Locate the cell with the specified text and output its (X, Y) center coordinate. 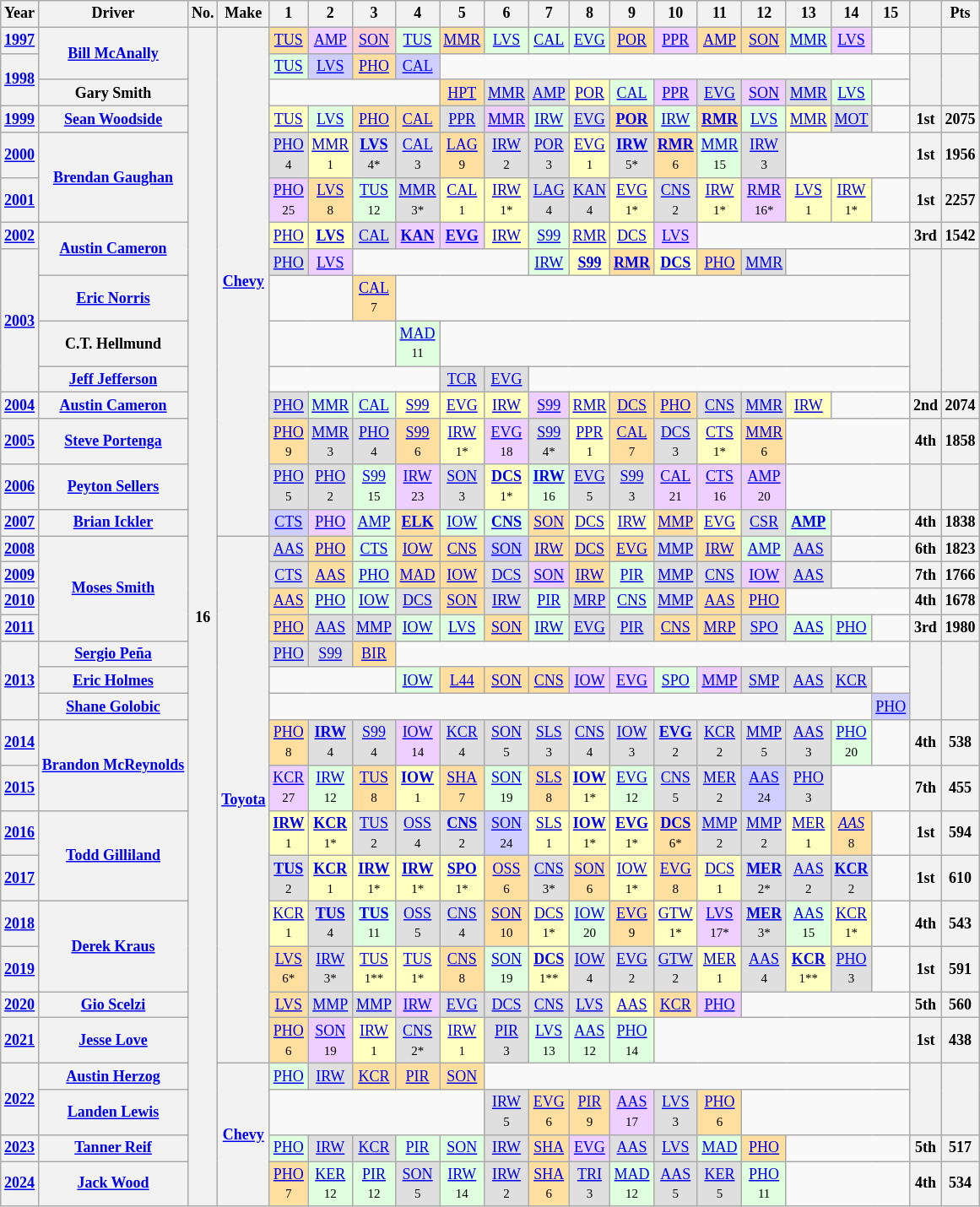
IRW 1* (463, 441)
DCS 3 (675, 441)
AAS2 (809, 879)
IRW3* (331, 969)
CTS 1* (719, 441)
1542 (961, 236)
S994 (375, 743)
TUS4 (331, 923)
2074 (961, 405)
Todd Gilliland (113, 856)
SLS8 (549, 788)
MMR 6 (765, 441)
KER5 (719, 1184)
IOW14 (417, 743)
Brandon McReynolds (113, 765)
2017 (20, 879)
SLS3 (549, 743)
KCR1** (809, 969)
SON10 (506, 923)
IRW5 (506, 1112)
SHA7 (463, 788)
Austin Herzog (113, 1077)
Bill McAnally (113, 53)
Jack Wood (113, 1184)
6th (926, 549)
PHO20 (851, 743)
TUS8 (375, 788)
2075 (961, 118)
SON24 (506, 833)
2nd (926, 405)
LVS3 (675, 1112)
1999 (20, 118)
MAD11 (417, 344)
KER12 (331, 1184)
Derek Kraus (113, 945)
AAS24 (765, 788)
HPT (463, 93)
EVG 18 (506, 441)
Make (243, 14)
SPO1* (463, 879)
PIR3 (506, 1041)
Toyota (243, 798)
C.T. Hellmund (113, 344)
538 (961, 743)
Sergio Peña (113, 653)
SON 3 (463, 487)
LAG4 (549, 200)
MMR1 (331, 155)
1823 (961, 549)
CNS3* (549, 879)
TUS11 (375, 923)
CNS5 (675, 788)
PPR1 (589, 441)
PIR9 (589, 1112)
IRW5* (632, 155)
AAS12 (589, 1041)
2006 (20, 487)
IOW20 (589, 923)
RMR6 (675, 155)
S996 (417, 441)
2018 (20, 923)
PIR12 (375, 1184)
1998 (20, 79)
MMR3* (417, 200)
OSS5 (417, 923)
SHA6 (549, 1184)
KAN4 (589, 200)
1838 (961, 522)
Shane Golobic (113, 707)
14 (851, 14)
MAD12 (632, 1184)
LVS1 (809, 200)
Jesse Love (113, 1041)
EVG1 (589, 155)
11 (719, 14)
2013 (20, 680)
KCR4 (463, 743)
IRW 23 (417, 487)
OSS4 (417, 833)
AAS17 (632, 1112)
2257 (961, 200)
MER2 (719, 788)
10 (675, 14)
Eric Holmes (113, 680)
IRW12 (331, 788)
No. (203, 14)
Brendan Gaughan (113, 177)
RMR16* (765, 200)
IRW4 (331, 743)
2002 (20, 236)
Tanner Reif (113, 1148)
2023 (20, 1148)
PHO11 (765, 1184)
IOW1 (417, 788)
AAS4 (765, 969)
560 (961, 1004)
KAN (417, 236)
9 (632, 14)
GTW1* (675, 923)
Sean Woodside (113, 118)
IRW3 (765, 155)
PHO14 (632, 1041)
2022 (20, 1099)
PHO7 (289, 1184)
OSS6 (506, 879)
DCS1* (549, 923)
MMR15 (719, 155)
Brian Ickler (113, 522)
Jeff Jefferson (113, 380)
2014 (20, 743)
7 (549, 14)
1980 (961, 628)
2004 (20, 405)
1858 (961, 441)
534 (961, 1184)
2009 (20, 576)
2003 (20, 321)
2001 (20, 200)
CSR (765, 522)
SON6 (589, 879)
2020 (20, 1004)
DCS6* (675, 833)
EVG8 (675, 879)
IOW4 (589, 969)
2015 (20, 788)
L44 (463, 680)
AAS8 (851, 833)
Gary Smith (113, 93)
LVS4* (375, 155)
PHO25 (289, 200)
Pts (961, 14)
Driver (113, 14)
AAS5 (675, 1184)
POR3 (549, 155)
CAL1 (463, 200)
CNS8 (463, 969)
Eric Norris (113, 298)
610 (961, 879)
Moses Smith (113, 587)
2010 (20, 601)
TUS1** (375, 969)
MOT (851, 118)
594 (961, 833)
591 (961, 969)
S994* (549, 441)
CAL 21 (675, 487)
BIR (375, 653)
SHA (549, 1148)
6 (506, 14)
438 (961, 1041)
SLS1 (549, 833)
AMP 20 (765, 487)
3 (375, 14)
IRW 16 (549, 487)
2011 (20, 628)
Peyton Sellers (113, 487)
2005 (20, 441)
455 (961, 788)
MMP5 (765, 743)
Year (20, 14)
LAG9 (463, 155)
IRW14 (463, 1184)
MER2* (765, 879)
Landen Lewis (113, 1112)
GTW2 (675, 969)
1956 (961, 155)
1766 (961, 576)
2024 (20, 1184)
2008 (20, 549)
KCR27 (289, 788)
2016 (20, 833)
DCS1 (719, 879)
2007 (20, 522)
2021 (20, 1041)
517 (961, 1148)
12 (765, 14)
Steve Portenga (113, 441)
PHO 5 (289, 487)
LVS6* (289, 969)
1 (289, 14)
PHO9 (289, 441)
MER3* (765, 923)
TUS1* (417, 969)
SMP (765, 680)
EVG9 (632, 923)
PHO 2 (331, 487)
543 (961, 923)
15 (891, 14)
TRI3 (589, 1184)
1997 (20, 41)
TCR (463, 380)
DCS1** (549, 969)
2 (331, 14)
EVG 5 (589, 487)
AAS3 (809, 743)
CAL3 (417, 155)
2000 (20, 155)
CTS 16 (719, 487)
S99 15 (375, 487)
TUS12 (375, 200)
DCS 1* (506, 487)
16 (203, 616)
5 (463, 14)
IOW3 (632, 743)
LVS17* (719, 923)
PHO8 (289, 743)
CNS2* (417, 1041)
4 (417, 14)
2019 (20, 969)
EVG12 (632, 788)
13 (809, 14)
ELK (417, 522)
8 (589, 14)
EVG6 (549, 1112)
1678 (961, 601)
MMR3 (331, 441)
AAS15 (809, 923)
LVS8 (331, 200)
Gio Scelzi (113, 1004)
LVS13 (549, 1041)
S99 3 (632, 487)
